Search for the cell housing the specified text and yield its [X, Y] center coordinate. 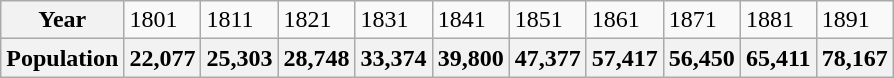
1811 [240, 20]
39,800 [470, 58]
1851 [548, 20]
28,748 [316, 58]
22,077 [162, 58]
33,374 [394, 58]
Year [62, 20]
1831 [394, 20]
56,450 [702, 58]
25,303 [240, 58]
1841 [470, 20]
1861 [624, 20]
78,167 [854, 58]
1821 [316, 20]
1881 [778, 20]
Population [62, 58]
1891 [854, 20]
47,377 [548, 58]
57,417 [624, 58]
65,411 [778, 58]
1801 [162, 20]
1871 [702, 20]
